Output the [x, y] coordinate of the center of the cell containing the given text.  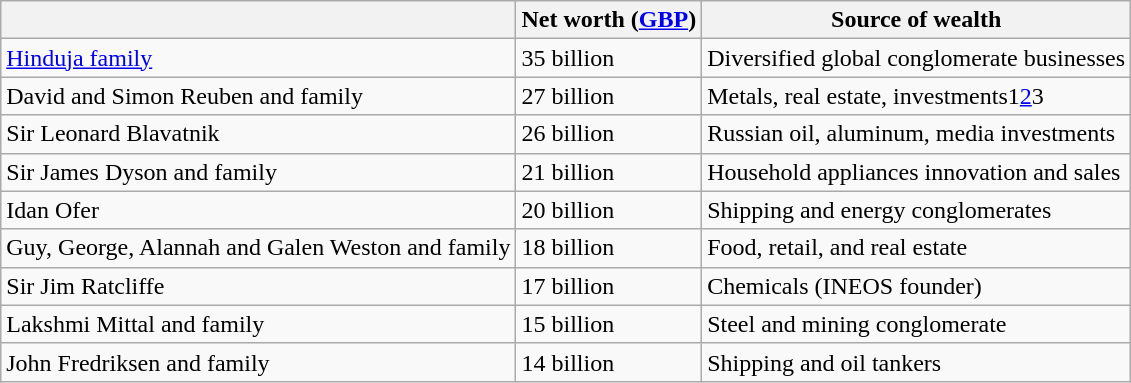
27 billion [609, 96]
Shipping and energy conglomerates [916, 210]
14 billion [609, 362]
Idan Ofer [258, 210]
Metals, real estate, investments123 [916, 96]
18 billion [609, 248]
Hinduja family [258, 58]
Household appliances innovation and sales [916, 172]
20 billion [609, 210]
15 billion [609, 324]
Net worth (GBP) [609, 20]
Steel and mining conglomerate [916, 324]
21 billion [609, 172]
Lakshmi Mittal and family [258, 324]
John Fredriksen and family [258, 362]
Russian oil, aluminum, media investments [916, 134]
35 billion [609, 58]
Diversified global conglomerate businesses [916, 58]
Chemicals (INEOS founder) [916, 286]
Source of wealth [916, 20]
Shipping and oil tankers [916, 362]
Food, retail, and real estate [916, 248]
Sir James Dyson and family [258, 172]
26 billion [609, 134]
Sir Leonard Blavatnik [258, 134]
Guy, George, Alannah and Galen Weston and family [258, 248]
David and Simon Reuben and family [258, 96]
Sir Jim Ratcliffe [258, 286]
17 billion [609, 286]
